Capture the cell that displays the provided text and extract its [X, Y] central coordinate. 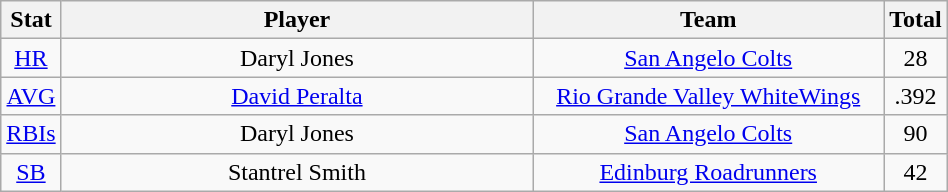
Stat [31, 20]
Total [916, 20]
David Peralta [297, 96]
90 [916, 134]
Team [708, 20]
Player [297, 20]
SB [31, 172]
Rio Grande Valley WhiteWings [708, 96]
RBIs [31, 134]
AVG [31, 96]
.392 [916, 96]
42 [916, 172]
HR [31, 58]
28 [916, 58]
Stantrel Smith [297, 172]
Edinburg Roadrunners [708, 172]
